Output the (x, y) coordinate of the center of the cell containing the given text.  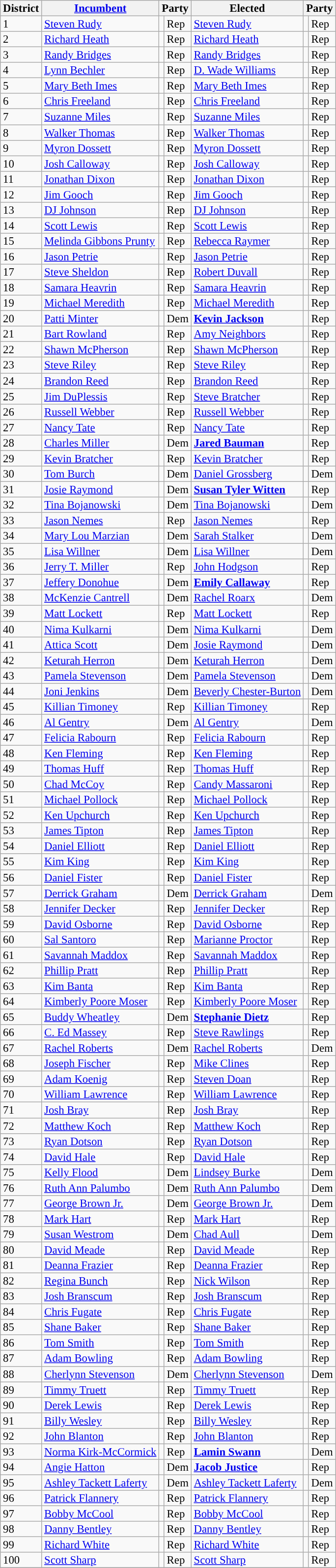
Jared Bauman (247, 443)
63 (21, 986)
Elected (247, 8)
37 (21, 583)
Bart Rowland (100, 334)
Lindsey Burke (247, 1172)
79 (21, 1234)
Rebecca Raymer (247, 241)
Buddy Wheatley (100, 1017)
47 (21, 738)
Rachel Roarx (247, 598)
78 (21, 1219)
Mike Clines (247, 1064)
Marianne Proctor (247, 940)
68 (21, 1064)
24 (21, 381)
Susan Tyler Witten (247, 489)
Beverly Chester-Burton (247, 691)
Stephanie Dietz (247, 1017)
85 (21, 1327)
53 (21, 831)
Jerry T. Miller (100, 567)
73 (21, 1141)
60 (21, 940)
26 (21, 412)
Joni Jenkins (100, 691)
40 (21, 629)
Incumbent (100, 8)
Adam Koenig (100, 1079)
D. Wade Williams (247, 70)
Joseph Fischer (100, 1064)
Amy Neighbors (247, 334)
Lynn Bechler (100, 70)
20 (21, 319)
McKenzie Cantrell (100, 598)
Patti Minter (100, 319)
75 (21, 1172)
Emily Callaway (247, 583)
Regina Bunch (100, 1281)
46 (21, 722)
12 (21, 195)
Jacob Justice (247, 1467)
4 (21, 70)
93 (21, 1452)
Attica Scott (100, 644)
Mary Lou Marzian (100, 536)
Melinda Gibbons Prunty (100, 241)
2 (21, 39)
97 (21, 1514)
65 (21, 1017)
14 (21, 225)
51 (21, 800)
62 (21, 971)
89 (21, 1390)
94 (21, 1467)
86 (21, 1343)
25 (21, 396)
22 (21, 350)
36 (21, 567)
88 (21, 1374)
55 (21, 862)
Nick Wilson (247, 1281)
45 (21, 707)
7 (21, 117)
Sal Santoro (100, 940)
95 (21, 1483)
11 (21, 179)
71 (21, 1110)
30 (21, 474)
49 (21, 769)
76 (21, 1188)
48 (21, 753)
District (21, 8)
61 (21, 955)
43 (21, 675)
91 (21, 1421)
Susan Westrom (100, 1234)
Charles Miller (100, 443)
28 (21, 443)
3 (21, 55)
56 (21, 877)
Angie Hatton (100, 1467)
35 (21, 552)
84 (21, 1312)
Steve Sheldon (100, 272)
70 (21, 1094)
15 (21, 241)
58 (21, 908)
52 (21, 815)
Steve Bratcher (247, 396)
Sarah Stalker (247, 536)
5 (21, 86)
10 (21, 164)
90 (21, 1405)
32 (21, 505)
92 (21, 1436)
Steve Rawlings (247, 1033)
Candy Massaroni (247, 784)
1 (21, 24)
17 (21, 272)
13 (21, 210)
Kevin Jackson (247, 319)
87 (21, 1359)
80 (21, 1250)
Daniel Grossberg (247, 474)
31 (21, 489)
54 (21, 846)
69 (21, 1079)
6 (21, 101)
Tom Burch (100, 474)
18 (21, 288)
96 (21, 1498)
John Hodgson (247, 567)
98 (21, 1529)
33 (21, 521)
57 (21, 893)
39 (21, 614)
Chad Aull (247, 1234)
42 (21, 660)
64 (21, 1002)
67 (21, 1048)
27 (21, 427)
Chad McCoy (100, 784)
Robert Duvall (247, 272)
23 (21, 365)
Steven Doan (247, 1079)
Norma Kirk-McCormick (100, 1452)
50 (21, 784)
59 (21, 924)
66 (21, 1033)
83 (21, 1296)
72 (21, 1126)
Jeffery Donohue (100, 583)
19 (21, 303)
Jim DuPlessis (100, 396)
41 (21, 644)
16 (21, 256)
34 (21, 536)
C. Ed Massey (100, 1033)
Lamin Swann (247, 1452)
38 (21, 598)
8 (21, 133)
99 (21, 1545)
81 (21, 1265)
82 (21, 1281)
44 (21, 691)
77 (21, 1204)
100 (21, 1560)
29 (21, 458)
21 (21, 334)
74 (21, 1157)
Kelly Flood (100, 1172)
9 (21, 148)
